Capture the cell that displays the provided text and extract its [x, y] central coordinate. 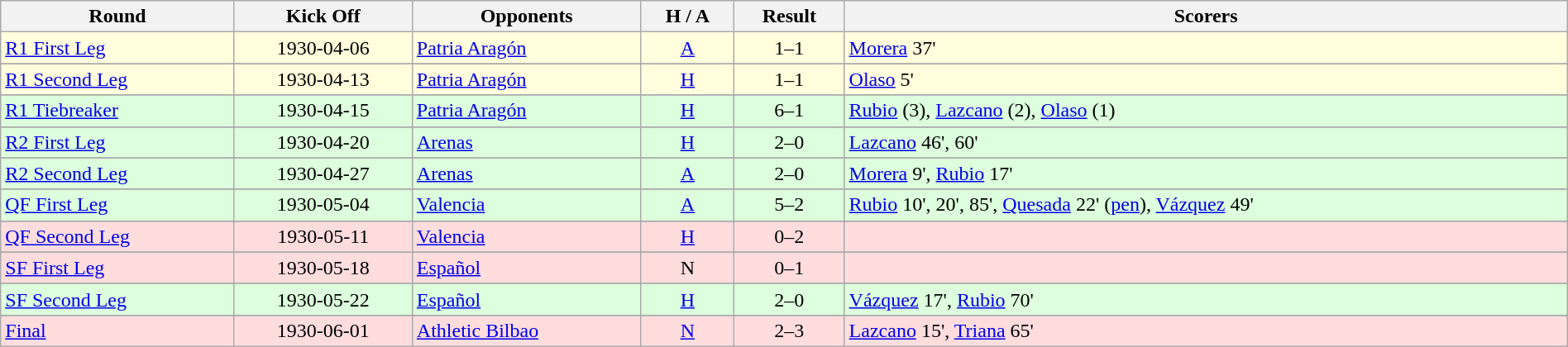
6–1 [790, 111]
5–2 [790, 205]
1930-05-04 [323, 205]
1930-04-06 [323, 48]
2–3 [790, 330]
1930-04-13 [323, 79]
Final [117, 330]
Lazcano 46', 60' [1206, 142]
SF Second Leg [117, 299]
1930-05-11 [323, 236]
Rubio 10', 20', 85', Quesada 22' (pen), Vázquez 49' [1206, 205]
R2 First Leg [117, 142]
Round [117, 17]
Kick Off [323, 17]
QF Second Leg [117, 236]
R1 Second Leg [117, 79]
0–2 [790, 236]
Opponents [526, 17]
R1 First Leg [117, 48]
R2 Second Leg [117, 173]
H / A [688, 17]
Vázquez 17', Rubio 70' [1206, 299]
Result [790, 17]
Rubio (3), Lazcano (2), Olaso (1) [1206, 111]
1930-05-22 [323, 299]
Morera 9', Rubio 17' [1206, 173]
1930-05-18 [323, 268]
QF First Leg [117, 205]
Morera 37' [1206, 48]
Scorers [1206, 17]
1930-06-01 [323, 330]
SF First Leg [117, 268]
R1 Tiebreaker [117, 111]
1930-04-27 [323, 173]
Athletic Bilbao [526, 330]
0–1 [790, 268]
1930-04-15 [323, 111]
Lazcano 15', Triana 65' [1206, 330]
Olaso 5' [1206, 79]
1930-04-20 [323, 142]
